For the text-containing cell, return its midpoint in (x, y) coordinate format. 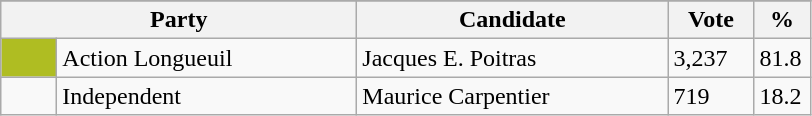
% (782, 20)
Party (179, 20)
18.2 (782, 96)
Jacques E. Poitras (512, 58)
3,237 (711, 58)
Independent (207, 96)
Candidate (512, 20)
Action Longueuil (207, 58)
Maurice Carpentier (512, 96)
719 (711, 96)
Vote (711, 20)
81.8 (782, 58)
